Return (x, y) of the center of cell containing provided text 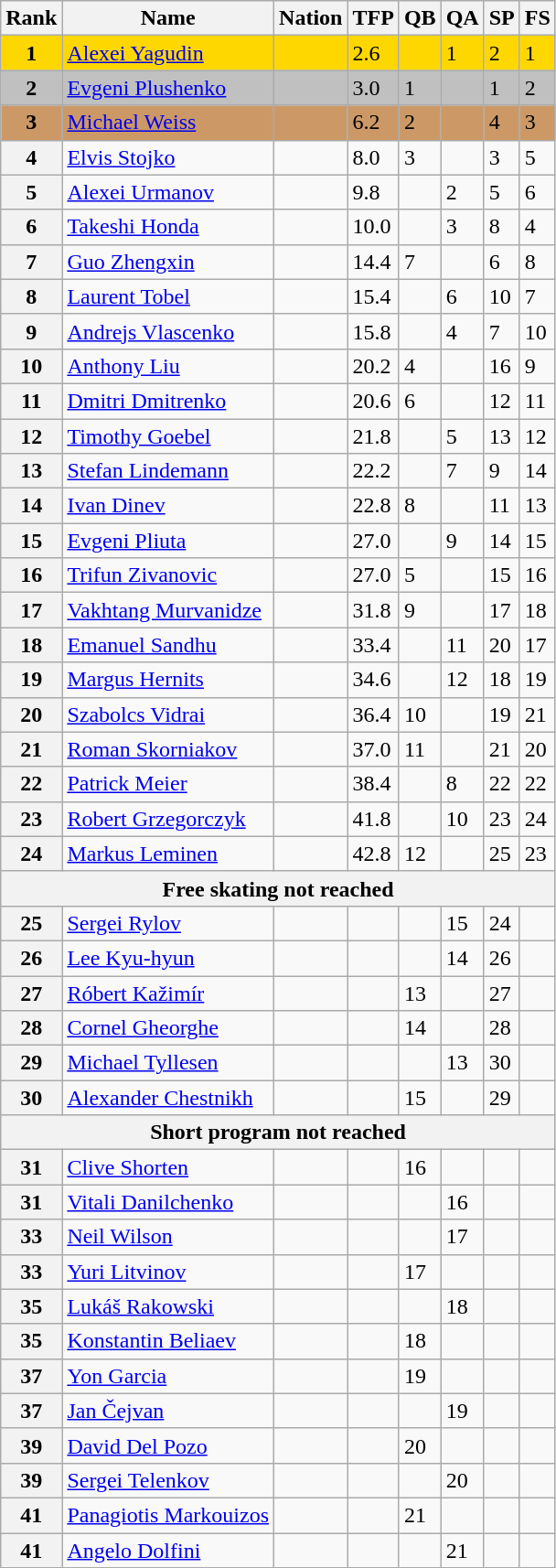
20.6 (373, 401)
QA (463, 18)
Alexander Chestnikh (168, 1098)
2.6 (373, 53)
36.4 (373, 714)
Name (168, 18)
10.0 (373, 227)
Anthony Liu (168, 366)
Lee Kyu-hyun (168, 958)
20.2 (373, 366)
3.0 (373, 88)
Cornel Gheorghe (168, 1028)
6.2 (373, 123)
Panagiotis Markouizos (168, 1515)
Elvis Stojko (168, 157)
Andrejs Vlascenko (168, 331)
Robert Grzegorczyk (168, 819)
15.4 (373, 296)
Vitali Danilchenko (168, 1202)
Trifun Zivanovic (168, 575)
41.8 (373, 819)
9.8 (373, 192)
22.8 (373, 506)
Jan Čejvan (168, 1411)
33.4 (373, 645)
Laurent Tobel (168, 296)
Alexei Urmanov (168, 192)
15.8 (373, 331)
37.0 (373, 749)
Angelo Dolfini (168, 1551)
Timothy Goebel (168, 436)
Lukáš Rakowski (168, 1306)
34.6 (373, 680)
Szabolcs Vidrai (168, 714)
Free skating not reached (278, 888)
21.8 (373, 436)
Markus Leminen (168, 854)
Sergei Telenkov (168, 1480)
Emanuel Sandhu (168, 645)
Yuri Litvinov (168, 1272)
Róbert Kažimír (168, 993)
QB (420, 18)
Patrick Meier (168, 784)
Roman Skorniakov (168, 749)
Nation (311, 18)
FS (538, 18)
22.2 (373, 471)
38.4 (373, 784)
Neil Wilson (168, 1237)
Konstantin Beliaev (168, 1341)
Takeshi Honda (168, 227)
42.8 (373, 854)
SP (501, 18)
David Del Pozo (168, 1445)
Guo Zhengxin (168, 262)
TFP (373, 18)
Evgeni Pliuta (168, 541)
Michael Tyllesen (168, 1063)
Rank (31, 18)
Vakhtang Murvanidze (168, 610)
Margus Hernits (168, 680)
31.8 (373, 610)
Sergei Rylov (168, 923)
Ivan Dinev (168, 506)
Short program not reached (278, 1133)
Alexei Yagudin (168, 53)
14.4 (373, 262)
Yon Garcia (168, 1376)
Clive Shorten (168, 1167)
Dmitri Dmitrenko (168, 401)
Michael Weiss (168, 123)
Evgeni Plushenko (168, 88)
8.0 (373, 157)
Stefan Lindemann (168, 471)
